Locate the cell with the specified text and output its [X, Y] center coordinate. 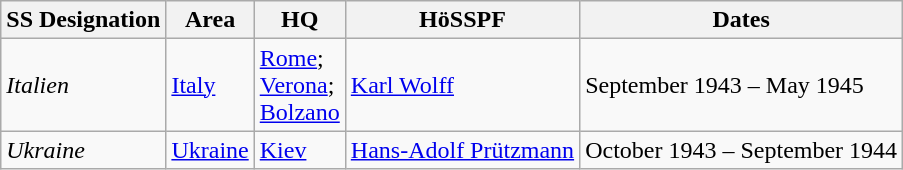
October 1943 – September 1944 [742, 150]
Italien [84, 85]
HöSSPF [462, 20]
Karl Wolff [462, 85]
Area [210, 20]
Kiev [300, 150]
HQ [300, 20]
Italy [210, 85]
September 1943 – May 1945 [742, 85]
Dates [742, 20]
SS Designation [84, 20]
Rome;Verona;Bolzano [300, 85]
Hans-Adolf Prützmann [462, 150]
